For the text-containing cell, return its midpoint in (x, y) coordinate format. 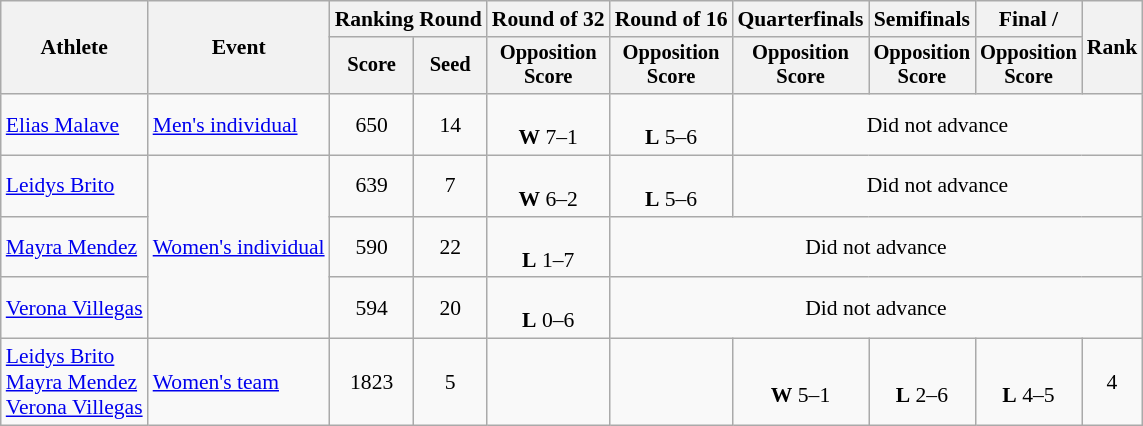
14 (450, 124)
Mayra Mendez (74, 248)
20 (450, 308)
Leidys BritoMayra MendezVerona Villegas (74, 382)
L 1–7 (548, 248)
7 (450, 186)
Leidys Brito (74, 186)
Round of 32 (548, 19)
Women's individual (239, 248)
5 (450, 382)
W 5–1 (801, 382)
Women's team (239, 382)
650 (372, 124)
L 0–6 (548, 308)
Ranking Round (408, 19)
22 (450, 248)
4 (1112, 382)
Verona Villegas (74, 308)
Rank (1112, 48)
639 (372, 186)
Men's individual (239, 124)
L 2–6 (922, 382)
Quarterfinals (801, 19)
594 (372, 308)
Round of 16 (672, 19)
1823 (372, 382)
Athlete (74, 48)
W 6–2 (548, 186)
Seed (450, 66)
L 4–5 (1028, 382)
Event (239, 48)
Elias Malave (74, 124)
Final / (1028, 19)
Score (372, 66)
590 (372, 248)
Semifinals (922, 19)
W 7–1 (548, 124)
